Extract the [X, Y] coordinate from the center of the cell holding the provided text.  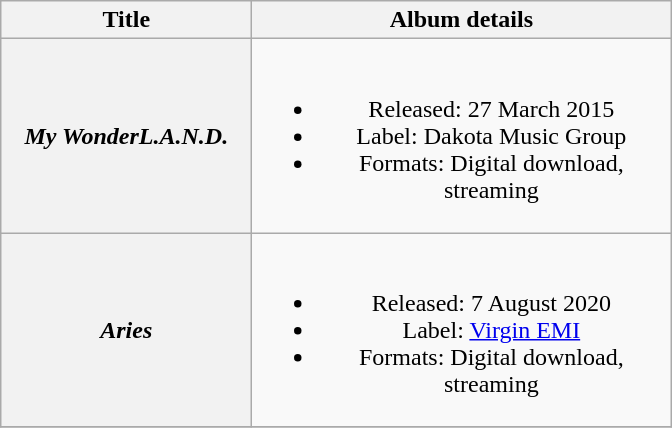
My WonderL.A.N.D. [126, 136]
Title [126, 20]
Aries [126, 330]
Released: 27 March 2015Label: Dakota Music GroupFormats: Digital download, streaming [462, 136]
Album details [462, 20]
Released: 7 August 2020Label: Virgin EMIFormats: Digital download, streaming [462, 330]
